Detect which cell encompasses the target text, then output its (X, Y) center coordinate. 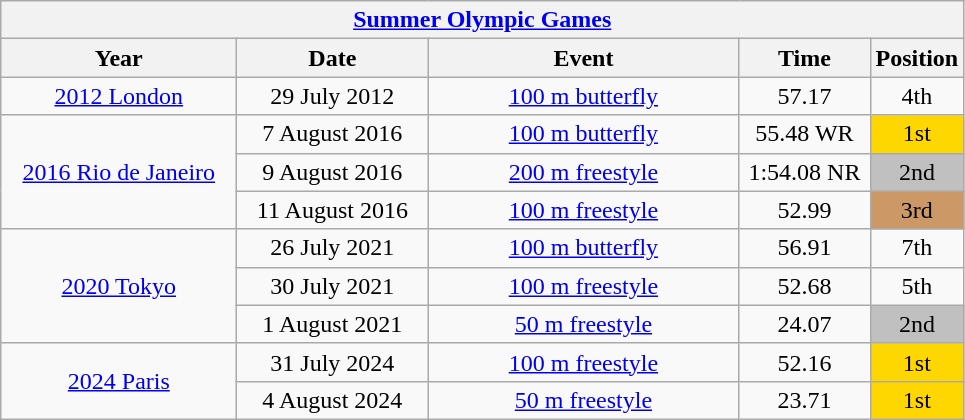
57.17 (804, 96)
31 July 2024 (332, 362)
1 August 2021 (332, 324)
7th (917, 248)
Position (917, 58)
29 July 2012 (332, 96)
26 July 2021 (332, 248)
7 August 2016 (332, 134)
4 August 2024 (332, 400)
55.48 WR (804, 134)
Event (584, 58)
5th (917, 286)
4th (917, 96)
56.91 (804, 248)
Time (804, 58)
Summer Olympic Games (482, 20)
24.07 (804, 324)
2016 Rio de Janeiro (119, 172)
1:54.08 NR (804, 172)
Year (119, 58)
2012 London (119, 96)
2020 Tokyo (119, 286)
30 July 2021 (332, 286)
52.16 (804, 362)
11 August 2016 (332, 210)
9 August 2016 (332, 172)
3rd (917, 210)
52.99 (804, 210)
23.71 (804, 400)
52.68 (804, 286)
Date (332, 58)
200 m freestyle (584, 172)
2024 Paris (119, 381)
